Search for the cell housing the specified text and yield its [X, Y] center coordinate. 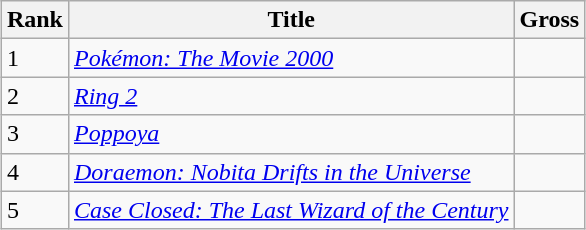
Title [291, 20]
4 [34, 172]
Pokémon: The Movie 2000 [291, 58]
2 [34, 96]
Rank [34, 20]
Poppoya [291, 134]
1 [34, 58]
Ring 2 [291, 96]
Gross [550, 20]
Doraemon: Nobita Drifts in the Universe [291, 172]
Case Closed: The Last Wizard of the Century [291, 210]
3 [34, 134]
5 [34, 210]
